Extract the (x, y) coordinate from the center of the cell holding the provided text.  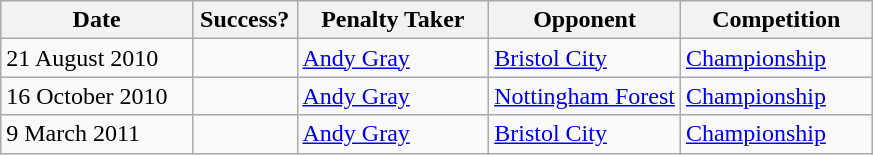
Date (97, 20)
Penalty Taker (393, 20)
Competition (776, 20)
9 March 2011 (97, 134)
Success? (244, 20)
21 August 2010 (97, 58)
Opponent (585, 20)
Nottingham Forest (585, 96)
16 October 2010 (97, 96)
